For the text-containing cell, return its midpoint in (x, y) coordinate format. 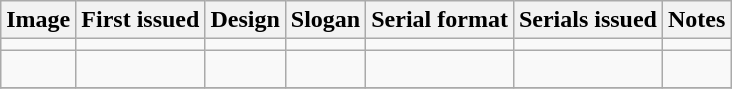
Serial format (440, 20)
Slogan (325, 20)
Serials issued (588, 20)
Image (38, 20)
First issued (140, 20)
Notes (696, 20)
Design (245, 20)
